Return the (X, Y) coordinate for the center point of the cell that contains the specified text.  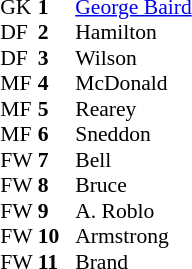
5 (57, 109)
10 (57, 237)
3 (57, 58)
2 (57, 33)
Bruce (134, 185)
7 (57, 160)
Wilson (134, 58)
9 (57, 211)
Armstrong (134, 237)
A. Roblo (134, 211)
McDonald (134, 83)
Hamilton (134, 33)
Bell (134, 160)
4 (57, 83)
Rearey (134, 109)
8 (57, 185)
Sneddon (134, 135)
6 (57, 135)
